Determine the [x, y] coordinate at the center of the cell enclosing the given text.  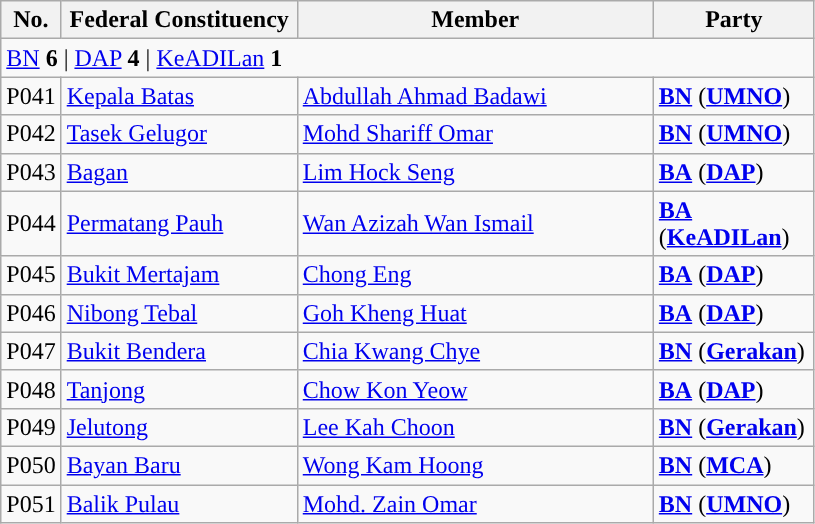
P043 [31, 172]
Bayan Baru [179, 465]
Lee Kah Choon [475, 427]
Nibong Tebal [179, 313]
Party [734, 20]
Member [475, 20]
P050 [31, 465]
Goh Kheng Huat [475, 313]
P044 [31, 224]
Bukit Mertajam [179, 275]
No. [31, 20]
P042 [31, 134]
P049 [31, 427]
Balik Pulau [179, 503]
P046 [31, 313]
Jelutong [179, 427]
Wong Kam Hoong [475, 465]
P048 [31, 389]
BA (KeADILan) [734, 224]
Mohd. Zain Omar [475, 503]
P047 [31, 351]
Abdullah Ahmad Badawi [475, 96]
Bagan [179, 172]
P045 [31, 275]
Mohd Shariff Omar [475, 134]
Wan Azizah Wan Ismail [475, 224]
Tasek Gelugor [179, 134]
Kepala Batas [179, 96]
Chong Eng [475, 275]
Tanjong [179, 389]
Chia Kwang Chye [475, 351]
Permatang Pauh [179, 224]
BN 6 | DAP 4 | KeADILan 1 [408, 58]
Chow Kon Yeow [475, 389]
BN (MCA) [734, 465]
Lim Hock Seng [475, 172]
P051 [31, 503]
Bukit Bendera [179, 351]
Federal Constituency [179, 20]
P041 [31, 96]
